Determine the [x, y] coordinate at the center of the cell enclosing the given text.  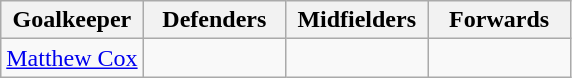
Defenders [214, 20]
Midfielders [357, 20]
Goalkeeper [72, 20]
Forwards [499, 20]
Matthew Cox [72, 58]
